For the text-containing cell, return its midpoint in (x, y) coordinate format. 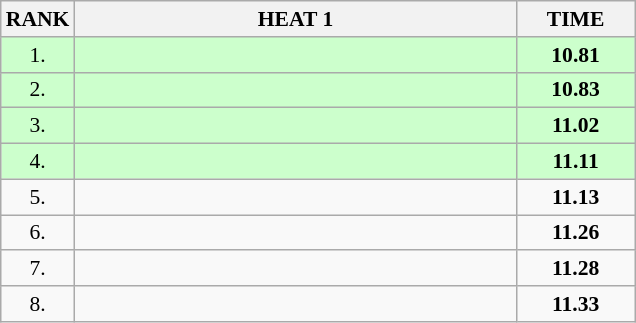
8. (38, 304)
11.26 (576, 233)
4. (38, 162)
2. (38, 90)
11.11 (576, 162)
11.28 (576, 269)
11.13 (576, 197)
HEAT 1 (295, 19)
3. (38, 126)
11.02 (576, 126)
10.83 (576, 90)
6. (38, 233)
TIME (576, 19)
11.33 (576, 304)
10.81 (576, 55)
RANK (38, 19)
7. (38, 269)
5. (38, 197)
1. (38, 55)
